Locate the cell with the specified text and output its [x, y] center coordinate. 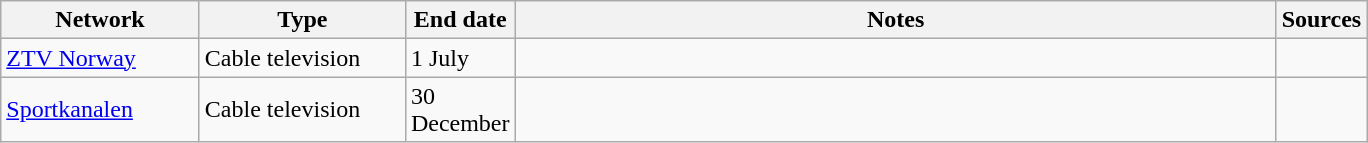
30 December [460, 110]
Type [302, 20]
End date [460, 20]
Sources [1322, 20]
Network [100, 20]
Notes [896, 20]
Sportkanalen [100, 110]
ZTV Norway [100, 58]
1 July [460, 58]
